Scan for the cell matching the given text and deliver its [X, Y] coordinate at center. 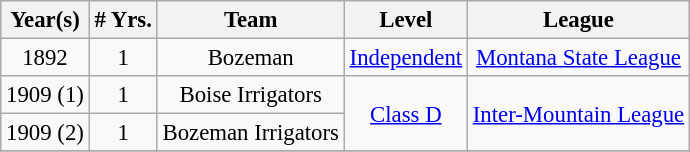
Team [250, 20]
Inter-Mountain League [578, 114]
1909 (1) [45, 95]
1909 (2) [45, 133]
League [578, 20]
Boise Irrigators [250, 95]
# Yrs. [123, 20]
Bozeman [250, 58]
Montana State League [578, 58]
Class D [406, 114]
Year(s) [45, 20]
Bozeman Irrigators [250, 133]
1892 [45, 58]
Level [406, 20]
Independent [406, 58]
